Locate the cell with the specified text and output its [x, y] center coordinate. 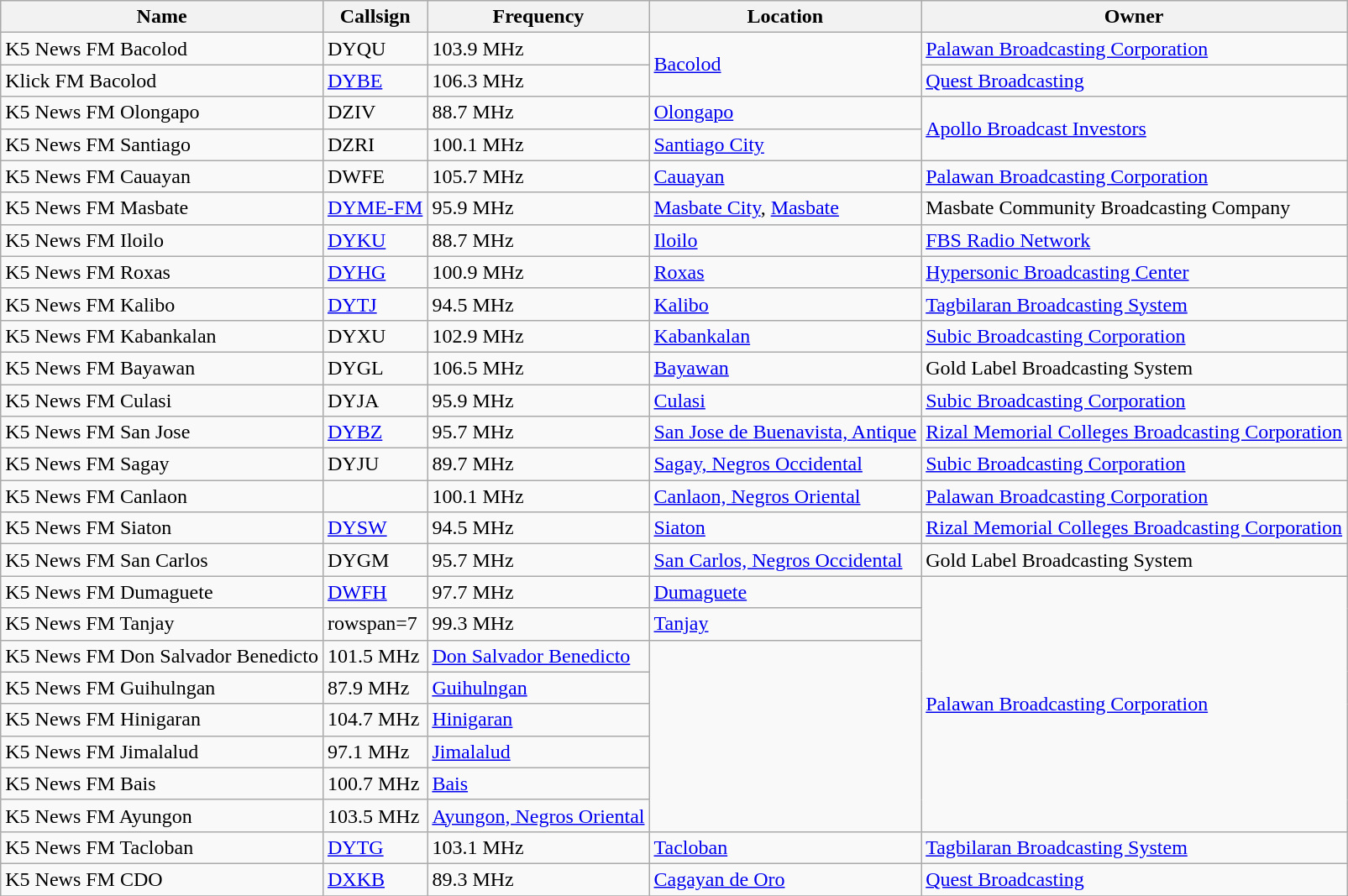
89.7 MHz [538, 464]
K5 News FM Sagay [162, 464]
DYKU [375, 240]
101.5 MHz [375, 656]
K5 News FM Cauayan [162, 176]
K5 News FM Don Salvador Benedicto [162, 656]
Masbate City, Masbate [785, 208]
Dumaguete [785, 592]
DZRI [375, 144]
DWFH [375, 592]
Bacolod [785, 65]
103.5 MHz [375, 815]
Culasi [785, 401]
Roxas [785, 272]
K5 News FM Bacolod [162, 49]
Don Salvador Benedicto [538, 656]
97.7 MHz [538, 592]
Hypersonic Broadcasting Center [1134, 272]
San Jose de Buenavista, Antique [785, 432]
DYQU [375, 49]
99.3 MHz [538, 624]
100.9 MHz [538, 272]
K5 News FM Guihulngan [162, 688]
DYTG [375, 847]
Cagayan de Oro [785, 879]
Location [785, 17]
K5 News FM Ayungon [162, 815]
DYGL [375, 368]
Kalibo [785, 304]
Guihulngan [538, 688]
Bayawan [785, 368]
Jimalalud [538, 752]
K5 News FM Roxas [162, 272]
K5 News FM Siaton [162, 528]
Tanjay [785, 624]
DXKB [375, 879]
K5 News FM Bayawan [162, 368]
Sagay, Negros Occidental [785, 464]
97.1 MHz [375, 752]
Apollo Broadcast Investors [1134, 128]
87.9 MHz [375, 688]
K5 News FM Kabankalan [162, 336]
Name [162, 17]
DYTJ [375, 304]
K5 News FM Culasi [162, 401]
DYXU [375, 336]
Klick FM Bacolod [162, 81]
Hinigaran [538, 720]
Kabankalan [785, 336]
Bais [538, 783]
rowspan=7 [375, 624]
DYBE [375, 81]
Cauayan [785, 176]
K5 News FM Hinigaran [162, 720]
Masbate Community Broadcasting Company [1134, 208]
K5 News FM Tanjay [162, 624]
DYJU [375, 464]
Canlaon, Negros Oriental [785, 496]
DYME-FM [375, 208]
DWFE [375, 176]
106.5 MHz [538, 368]
K5 News FM San Carlos [162, 560]
K5 News FM Iloilo [162, 240]
DZIV [375, 113]
San Carlos, Negros Occidental [785, 560]
106.3 MHz [538, 81]
K5 News FM Santiago [162, 144]
Ayungon, Negros Oriental [538, 815]
K5 News FM Masbate [162, 208]
K5 News FM Dumaguete [162, 592]
K5 News FM Kalibo [162, 304]
100.7 MHz [375, 783]
103.9 MHz [538, 49]
Olongapo [785, 113]
102.9 MHz [538, 336]
Frequency [538, 17]
DYJA [375, 401]
K5 News FM San Jose [162, 432]
Santiago City [785, 144]
103.1 MHz [538, 847]
DYBZ [375, 432]
Callsign [375, 17]
Owner [1134, 17]
K5 News FM Jimalalud [162, 752]
105.7 MHz [538, 176]
DYSW [375, 528]
FBS Radio Network [1134, 240]
89.3 MHz [538, 879]
K5 News FM Canlaon [162, 496]
K5 News FM Tacloban [162, 847]
K5 News FM Olongapo [162, 113]
Siaton [785, 528]
Iloilo [785, 240]
K5 News FM Bais [162, 783]
DYHG [375, 272]
104.7 MHz [375, 720]
K5 News FM CDO [162, 879]
DYGM [375, 560]
Tacloban [785, 847]
